Extract the [x, y] coordinate from the center of the cell holding the provided text.  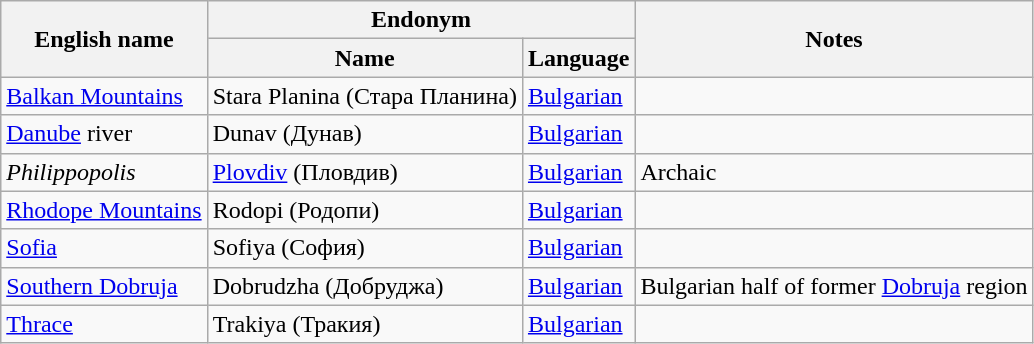
Sofiya (София) [364, 248]
Stara Planina (Стара Планина) [364, 96]
Danube river [104, 134]
Language [578, 58]
Rodopi (Родопи) [364, 210]
Southern Dobruja [104, 286]
English name [104, 39]
Thrace [104, 324]
Dobrudzha (Добруджа) [364, 286]
Bulgarian half of former Dobruja region [834, 286]
Notes [834, 39]
Balkan Mountains [104, 96]
Endonym [421, 20]
Dunav (Дунав) [364, 134]
Sofia [104, 248]
Archaic [834, 172]
Trakiya (Тракия) [364, 324]
Name [364, 58]
Philippopolis [104, 172]
Rhodope Mountains [104, 210]
Plovdiv (Пловдив) [364, 172]
